Extract the [X, Y] coordinate from the center of the cell holding the provided text.  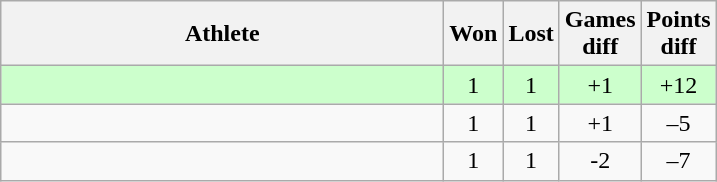
Athlete [222, 34]
–5 [678, 123]
Lost [531, 34]
-2 [600, 161]
Pointsdiff [678, 34]
Won [474, 34]
Gamesdiff [600, 34]
–7 [678, 161]
+12 [678, 85]
